Search for the cell housing the specified text and yield its (x, y) center coordinate. 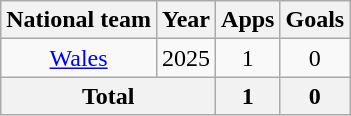
Total (108, 96)
Goals (315, 20)
Wales (79, 58)
National team (79, 20)
2025 (186, 58)
Apps (248, 20)
Year (186, 20)
